Pinpoint the cell where the given text exists, returning its (x, y) midpoint coordinate. 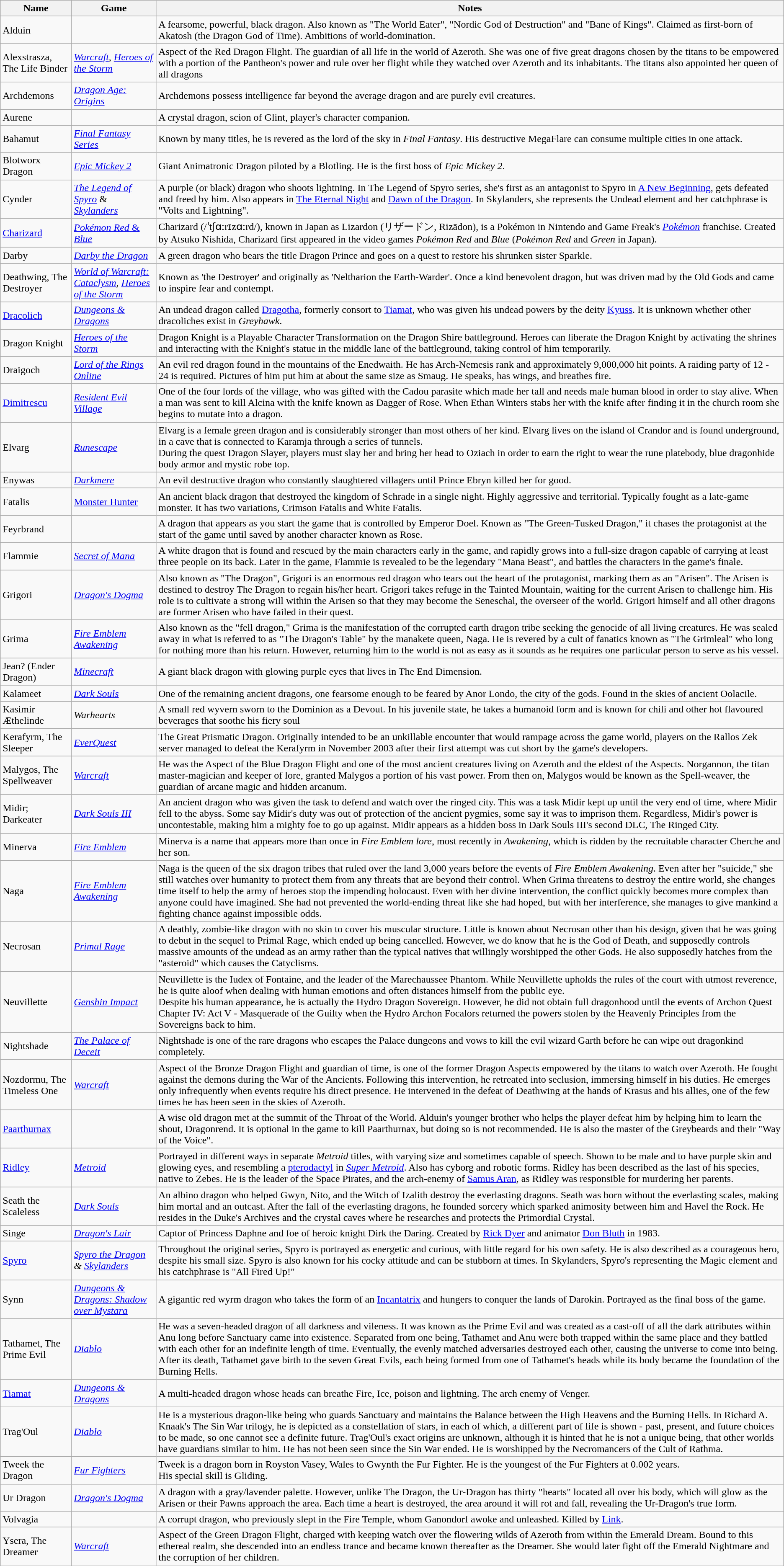
Grima (36, 639)
Captor of Princess Daphne and foe of heroic knight Dirk the Daring. Created by Rick Dyer and animator Don Bluth in 1983. (470, 1233)
Tweek the Dragon (36, 1470)
Dungeons & Dragons: Shadow over Mystara (114, 1299)
Grigori (36, 595)
A giant black dragon with glowing purple eyes that lives in The End Dimension. (470, 672)
Ridley (36, 1167)
Midir; Darkeater (36, 814)
Necrosan (36, 947)
Archdemons (36, 95)
Darby the Dragon (114, 255)
Charizard (36, 233)
Bahamut (36, 139)
Blotworx Dragon (36, 166)
Dark Souls III (114, 814)
Metroid (114, 1167)
Trag'Oul (36, 1432)
A crystal dragon, scion of Glint, player's character companion. (470, 117)
Genshin Impact (114, 1002)
World of Warcraft: Cataclysm, Heroes of the Storm (114, 283)
Dragon Knight (36, 343)
Nightshade (36, 1046)
Dimitrescu (36, 403)
Minerva (36, 847)
Monster Hunter (114, 502)
Archdemons possess intelligence far beyond the average dragon and are purely evil creatures. (470, 95)
One of the remaining ancient dragons, one fearsome enough to be feared by Anor Londo, the city of the gods. Found in the skies of ancient Oolacile. (470, 694)
The Legend of Spyro & Skylanders (114, 199)
Naga (36, 891)
Kerafyrm, The Sleeper (36, 742)
Runescape (114, 447)
Primal Rage (114, 947)
Malygos, The Spellweaver (36, 775)
Dragon Age: Origins (114, 95)
Jean? (Ender Dragon) (36, 672)
Alduin (36, 30)
Paarthurnax (36, 1129)
Tiamat (36, 1393)
A green dragon who bears the title Dragon Prince and goes on a quest to restore his shrunken sister Sparkle. (470, 255)
Warcraft, Heroes of the Storm (114, 63)
Spyro (36, 1261)
Final Fantasy Series (114, 139)
Dragon's Lair (114, 1233)
Draigoch (36, 370)
Deathwing, The Destroyer (36, 283)
An evil destructive dragon who constantly slaughtered villagers until Prince Ebryn killed her for good. (470, 480)
Feyrbrand (36, 529)
Tathamet, The Prime Evil (36, 1349)
Fatalis (36, 502)
Neuvillette (36, 1002)
Lord of the Rings Online (114, 370)
Heroes of the Storm (114, 343)
Fur Fighters (114, 1470)
EverQuest (114, 742)
Pokémon Red & Blue (114, 233)
Known by many titles, he is revered as the lord of the sky in Final Fantasy. His destructive MegaFlare can consume multiple cities in one attack. (470, 139)
Fire Emblem (114, 847)
Ysera, The Dreamer (36, 1546)
Singe (36, 1233)
Resident Evil Village (114, 403)
Darkmere (114, 480)
A corrupt dragon, who previously slept in the Fire Temple, whom Ganondorf awoke and unleashed. Killed by Link. (470, 1519)
The Palace of Deceit (114, 1046)
Dracolich (36, 316)
Giant Animatronic Dragon piloted by a Blotling. He is the first boss of Epic Mickey 2. (470, 166)
Volvagia (36, 1519)
Enywas (36, 480)
Name (36, 8)
Alexstrasza, The Life Binder (36, 63)
Warhearts (114, 715)
Epic Mickey 2 (114, 166)
Ur Dragon (36, 1498)
Seath the Scaleless (36, 1206)
Game (114, 8)
Synn (36, 1299)
Minecraft (114, 672)
Secret of Mana (114, 556)
Elvarg (36, 447)
Darby (36, 255)
Cynder (36, 199)
A gigantic red wyrm dragon who takes the form of an Incantatrix and hungers to conquer the lands of Darokin. Portrayed as the final boss of the game. (470, 1299)
Notes (470, 8)
Aurene (36, 117)
Nozdormu, The Timeless One (36, 1085)
Kasimir Æthelinde (36, 715)
Spyro the Dragon & Skylanders (114, 1261)
Kalameet (36, 694)
Flammie (36, 556)
A multi-headed dragon whose heads can breathe Fire, Ice, poison and lightning. The arch enemy of Venger. (470, 1393)
